Determine the [X, Y] coordinate at the center of the cell enclosing the given text.  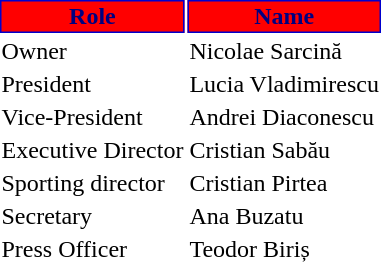
Nicolae Sarcină [284, 51]
Cristian Sabău [284, 150]
Andrei Diaconescu [284, 117]
Vice-President [92, 117]
Owner [92, 51]
Lucia Vladimirescu [284, 84]
President [92, 84]
Cristian Pirtea [284, 183]
Secretary [92, 216]
Executive Director [92, 150]
Role [92, 16]
Ana Buzatu [284, 216]
Sporting director [92, 183]
Name [284, 16]
